Locate the cell with the specified text and output its (X, Y) center coordinate. 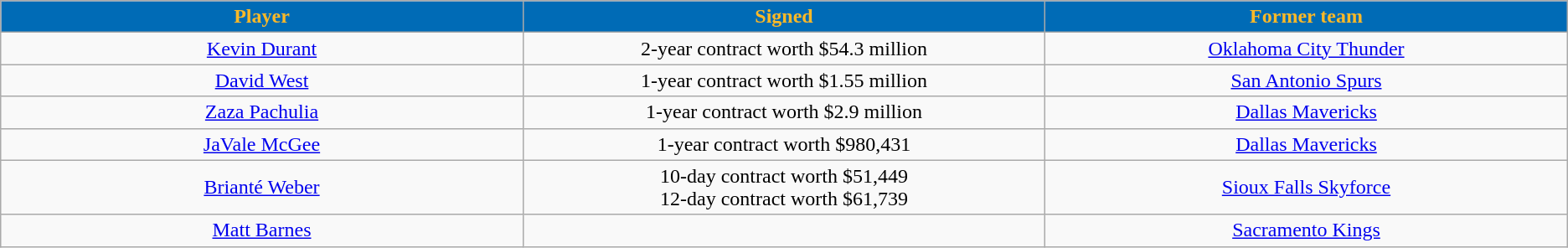
1-year contract worth $2.9 million (784, 112)
Zaza Pachulia (261, 112)
JaVale McGee (261, 144)
Former team (1307, 17)
David West (261, 80)
Player (261, 17)
1-year contract worth $1.55 million (784, 80)
Matt Barnes (261, 230)
10-day contract worth $51,44912-day contract worth $61,739 (784, 188)
2-year contract worth $54.3 million (784, 49)
Signed (784, 17)
1-year contract worth $980,431 (784, 144)
Kevin Durant (261, 49)
Sioux Falls Skyforce (1307, 188)
Sacramento Kings (1307, 230)
Brianté Weber (261, 188)
San Antonio Spurs (1307, 80)
Oklahoma City Thunder (1307, 49)
